Pinpoint the cell where the given text exists, returning its [x, y] midpoint coordinate. 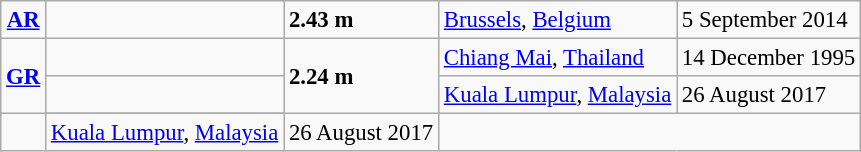
Chiang Mai, Thailand [557, 58]
GR [24, 76]
AR [24, 20]
Brussels, Belgium [557, 20]
14 December 1995 [769, 58]
2.24 m [362, 76]
2.43 m [362, 20]
5 September 2014 [769, 20]
